Determine the (X, Y) coordinate at the center of the cell enclosing the given text.  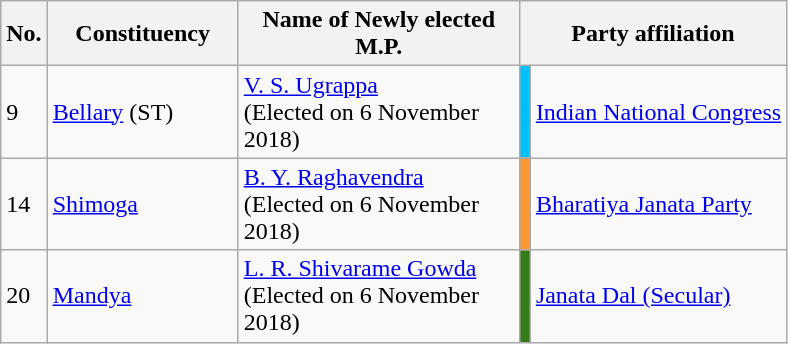
Bharatiya Janata Party (658, 204)
Janata Dal (Secular) (658, 296)
9 (24, 112)
Mandya (142, 296)
Indian National Congress (658, 112)
No. (24, 34)
B. Y. Raghavendra(Elected on 6 November 2018) (378, 204)
Constituency (142, 34)
Shimoga (142, 204)
20 (24, 296)
Name of Newly elected M.P. (378, 34)
Party affiliation (652, 34)
Bellary (ST) (142, 112)
14 (24, 204)
L. R. Shivarame Gowda(Elected on 6 November 2018) (378, 296)
V. S. Ugrappa(Elected on 6 November 2018) (378, 112)
